Capture the cell that displays the provided text and extract its [x, y] central coordinate. 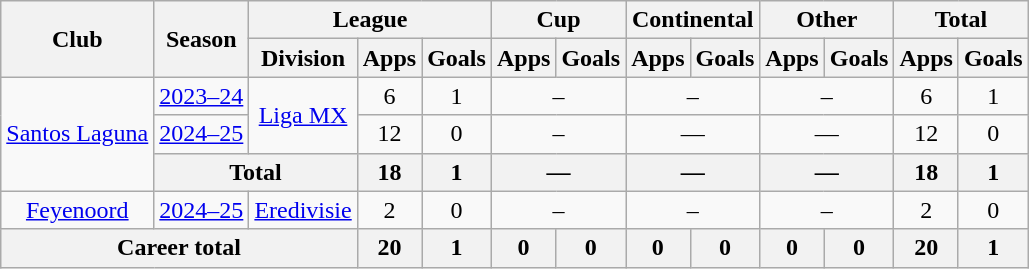
Career total [179, 248]
Club [78, 39]
Santos Laguna [78, 134]
Eredivisie [303, 210]
League [370, 20]
2023–24 [202, 96]
Season [202, 39]
Division [303, 58]
Feyenoord [78, 210]
Continental [693, 20]
Other [827, 20]
Liga MX [303, 115]
Cup [558, 20]
